Return (x, y) of the center of cell containing provided text 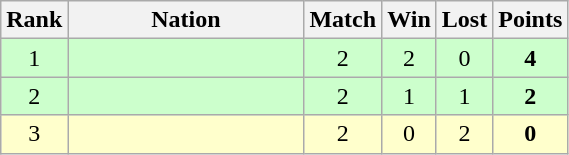
Rank (34, 20)
3 (34, 134)
Nation (186, 20)
Lost (464, 20)
Points (530, 20)
4 (530, 58)
Match (343, 20)
Win (410, 20)
